Locate the cell with the specified text and output its (x, y) center coordinate. 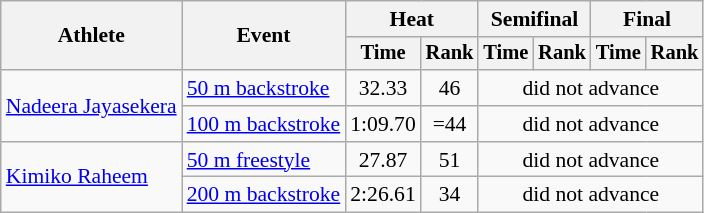
Kimiko Raheem (92, 178)
200 m backstroke (264, 195)
Athlete (92, 36)
2:26.61 (382, 195)
50 m backstroke (264, 88)
27.87 (382, 160)
34 (450, 195)
1:09.70 (382, 124)
100 m backstroke (264, 124)
32.33 (382, 88)
51 (450, 160)
Final (647, 19)
Nadeera Jayasekera (92, 106)
46 (450, 88)
Semifinal (534, 19)
50 m freestyle (264, 160)
Heat (412, 19)
Event (264, 36)
=44 (450, 124)
